Return (X, Y) of the center of cell containing provided text 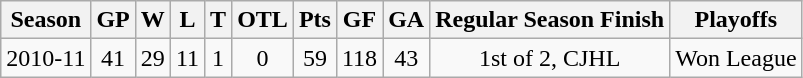
2010-11 (46, 58)
118 (359, 58)
L (187, 20)
11 (187, 58)
29 (152, 58)
T (218, 20)
OTL (263, 20)
GP (113, 20)
Regular Season Finish (550, 20)
59 (314, 58)
43 (406, 58)
0 (263, 58)
Playoffs (736, 20)
41 (113, 58)
Season (46, 20)
1st of 2, CJHL (550, 58)
GF (359, 20)
GA (406, 20)
1 (218, 58)
Won League (736, 58)
W (152, 20)
Pts (314, 20)
